For the text-containing cell, return its midpoint in (x, y) coordinate format. 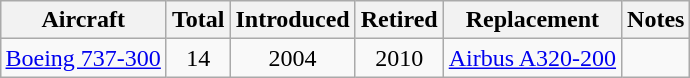
Airbus A320-200 (532, 58)
Retired (399, 20)
Notes (656, 20)
2010 (399, 58)
14 (198, 58)
2004 (292, 58)
Total (198, 20)
Aircraft (83, 20)
Replacement (532, 20)
Boeing 737-300 (83, 58)
Introduced (292, 20)
